Find where the given text appears and provide that cell's center as (X, Y) coordinate. 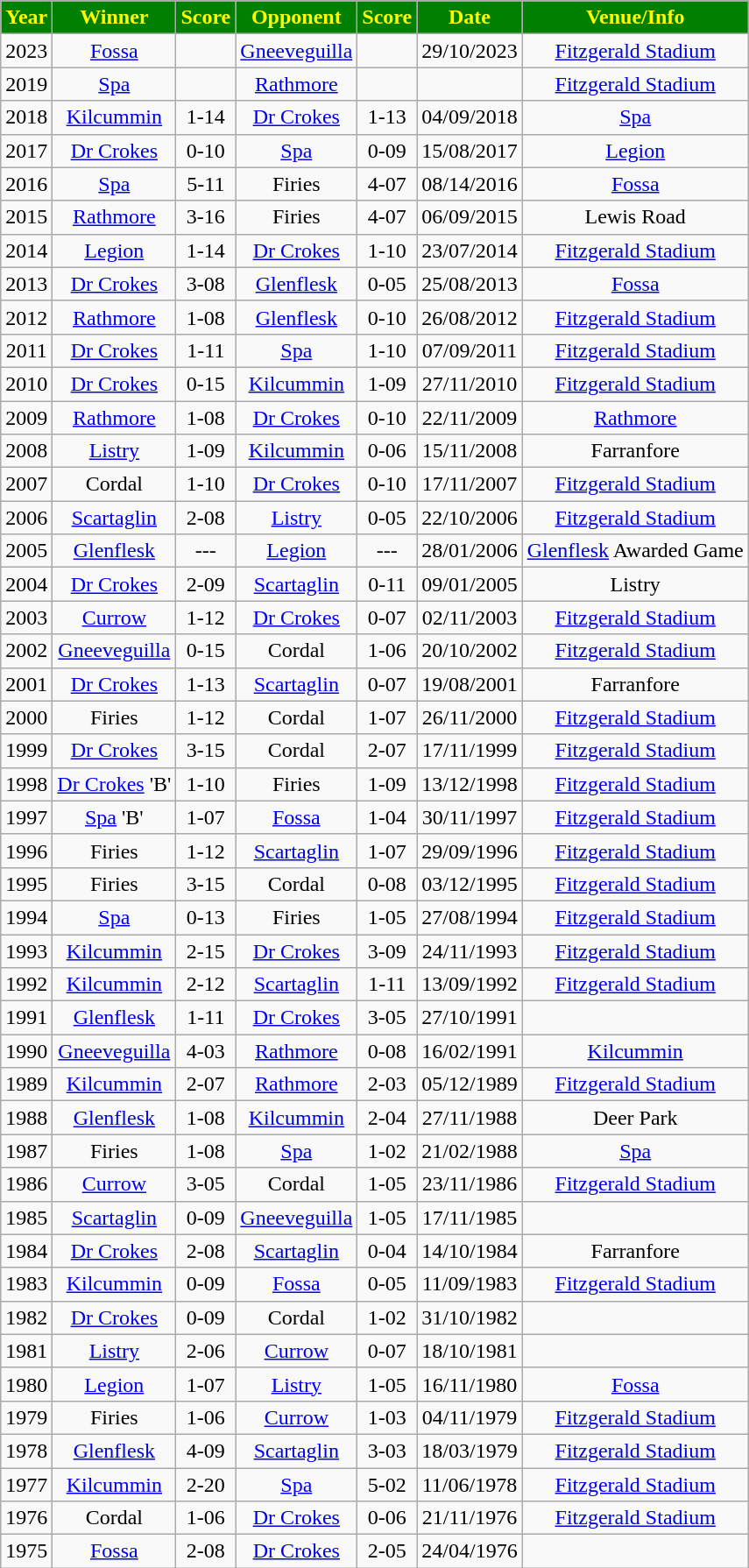
2014 (26, 251)
17/11/1999 (470, 751)
Date (470, 18)
1983 (26, 1284)
4-09 (206, 1451)
Winner (114, 18)
03/12/1995 (470, 884)
1988 (26, 1118)
27/11/2010 (470, 384)
23/07/2014 (470, 251)
Glenflesk Awarded Game (635, 551)
Lewis Road (635, 217)
1982 (26, 1317)
4-03 (206, 1051)
07/09/2011 (470, 350)
2-05 (387, 1551)
0-11 (387, 584)
1984 (26, 1251)
2005 (26, 551)
3-16 (206, 217)
2016 (26, 184)
1978 (26, 1451)
0-04 (387, 1251)
1981 (26, 1351)
23/11/1986 (470, 1184)
13/12/1998 (470, 784)
1985 (26, 1218)
2-09 (206, 584)
1992 (26, 985)
20/10/2002 (470, 651)
2000 (26, 717)
30/11/1997 (470, 817)
Opponent (296, 18)
Venue/Info (635, 18)
18/10/1981 (470, 1351)
11/06/1978 (470, 1485)
1980 (26, 1384)
13/09/1992 (470, 985)
25/08/2013 (470, 284)
24/04/1976 (470, 1551)
2019 (26, 84)
28/01/2006 (470, 551)
Spa 'B' (114, 817)
2008 (26, 451)
1976 (26, 1518)
06/09/2015 (470, 217)
1990 (26, 1051)
04/11/1979 (470, 1417)
21/11/1976 (470, 1518)
04/09/2018 (470, 117)
2010 (26, 384)
2017 (26, 151)
0-13 (206, 917)
2-06 (206, 1351)
2009 (26, 418)
29/10/2023 (470, 51)
2023 (26, 51)
2-20 (206, 1485)
3-08 (206, 284)
18/03/1979 (470, 1451)
2012 (26, 317)
1998 (26, 784)
1991 (26, 1018)
29/09/1996 (470, 851)
2003 (26, 618)
1993 (26, 950)
02/11/2003 (470, 618)
1996 (26, 851)
17/11/2007 (470, 484)
5-02 (387, 1485)
27/11/1988 (470, 1118)
1-04 (387, 817)
1989 (26, 1084)
26/11/2000 (470, 717)
2001 (26, 684)
1994 (26, 917)
1999 (26, 751)
16/02/1991 (470, 1051)
3-09 (387, 950)
21/02/1988 (470, 1151)
2013 (26, 284)
Year (26, 18)
3-03 (387, 1451)
27/10/1991 (470, 1018)
27/08/1994 (470, 917)
31/10/1982 (470, 1317)
1977 (26, 1485)
26/08/2012 (470, 317)
22/11/2009 (470, 418)
1979 (26, 1417)
16/11/1980 (470, 1384)
2015 (26, 217)
1975 (26, 1551)
1-03 (387, 1417)
2002 (26, 651)
2004 (26, 584)
19/08/2001 (470, 684)
15/08/2017 (470, 151)
2-12 (206, 985)
15/11/2008 (470, 451)
24/11/1993 (470, 950)
1997 (26, 817)
08/14/2016 (470, 184)
Deer Park (635, 1118)
1987 (26, 1151)
22/10/2006 (470, 518)
2007 (26, 484)
2018 (26, 117)
14/10/1984 (470, 1251)
1986 (26, 1184)
11/09/1983 (470, 1284)
2006 (26, 518)
05/12/1989 (470, 1084)
5-11 (206, 184)
17/11/1985 (470, 1218)
2-15 (206, 950)
Dr Crokes 'B' (114, 784)
2-03 (387, 1084)
2-04 (387, 1118)
09/01/2005 (470, 584)
1995 (26, 884)
2011 (26, 350)
